Scan for the cell matching the given text and deliver its [x, y] coordinate at center. 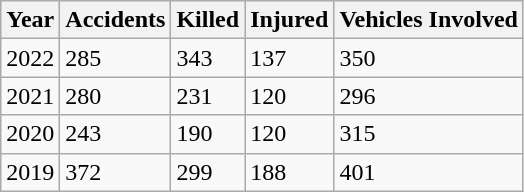
2020 [30, 134]
Accidents [116, 20]
Year [30, 20]
Killed [208, 20]
190 [208, 134]
243 [116, 134]
137 [290, 58]
280 [116, 96]
350 [429, 58]
285 [116, 58]
Injured [290, 20]
343 [208, 58]
188 [290, 172]
Vehicles Involved [429, 20]
2019 [30, 172]
372 [116, 172]
2021 [30, 96]
299 [208, 172]
231 [208, 96]
2022 [30, 58]
315 [429, 134]
401 [429, 172]
296 [429, 96]
